Capture the cell that displays the provided text and extract its [X, Y] central coordinate. 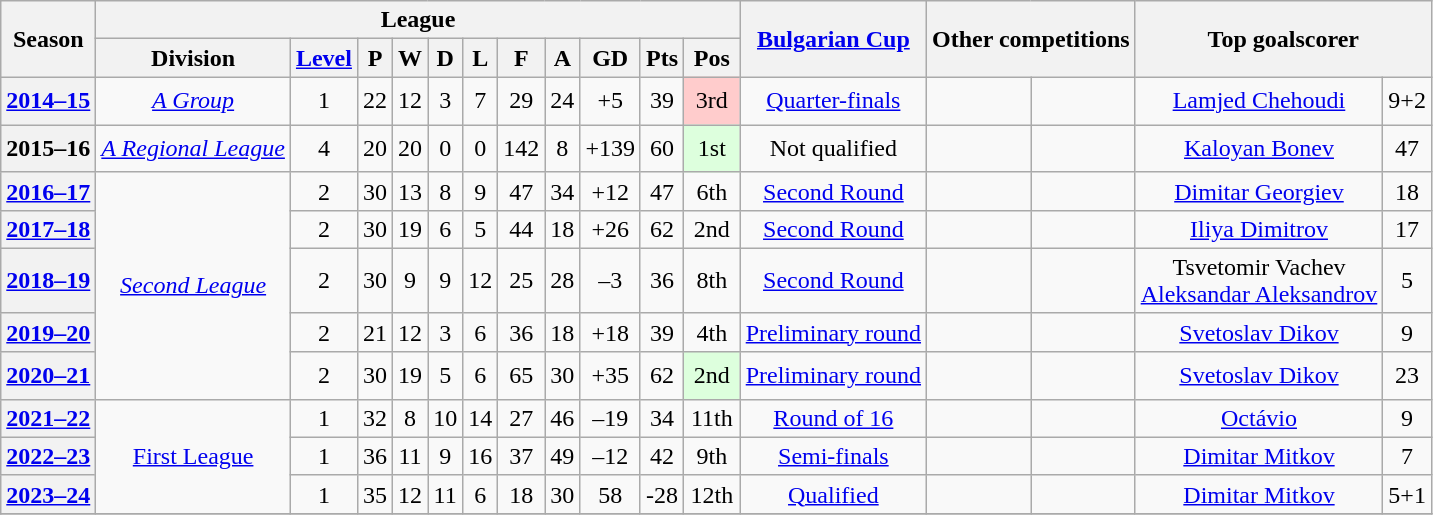
P [374, 58]
27 [522, 418]
49 [562, 456]
2018–19 [48, 280]
142 [522, 149]
2019–20 [48, 332]
23 [1408, 375]
12th [712, 494]
2020–21 [48, 375]
2015–16 [48, 149]
60 [662, 149]
29 [522, 101]
Round of 16 [833, 418]
+139 [610, 149]
8th [712, 280]
42 [662, 456]
13 [410, 191]
10 [446, 418]
+5 [610, 101]
–19 [610, 418]
21 [374, 332]
Bulgarian Cup [833, 39]
+12 [610, 191]
Level [324, 58]
League [418, 20]
4 [324, 149]
44 [522, 229]
–3 [610, 280]
–12 [610, 456]
14 [480, 418]
5+1 [1408, 494]
Dimitar Georgiev [1259, 191]
58 [610, 494]
17 [1408, 229]
9+2 [1408, 101]
22 [374, 101]
Qualified [833, 494]
4th [712, 332]
Iliya Dimitrov [1259, 229]
11th [712, 418]
F [522, 58]
24 [562, 101]
Pos [712, 58]
Semi-finals [833, 456]
35 [374, 494]
First League [194, 456]
2022–23 [48, 456]
2016–17 [48, 191]
1st [712, 149]
Quarter-finals [833, 101]
+26 [610, 229]
2014–15 [48, 101]
2021–22 [48, 418]
28 [562, 280]
Octávio [1259, 418]
25 [522, 280]
Pts [662, 58]
+35 [610, 375]
Tsvetomir Vachev Aleksandar Aleksandrov [1259, 280]
Other competitions [1032, 39]
16 [480, 456]
A [562, 58]
+18 [610, 332]
3rd [712, 101]
65 [522, 375]
Kaloyan Bonev [1259, 149]
Second League [194, 286]
2023–24 [48, 494]
9th [712, 456]
-28 [662, 494]
Not qualified [833, 149]
Top goalscorer [1283, 39]
GD [610, 58]
37 [522, 456]
6th [712, 191]
Season [48, 39]
A Group [194, 101]
32 [374, 418]
Lamjed Chehoudi [1259, 101]
D [446, 58]
46 [562, 418]
W [410, 58]
A Regional League [194, 149]
2017–18 [48, 229]
L [480, 58]
Division [194, 58]
